Search for the cell housing the specified text and yield its [x, y] center coordinate. 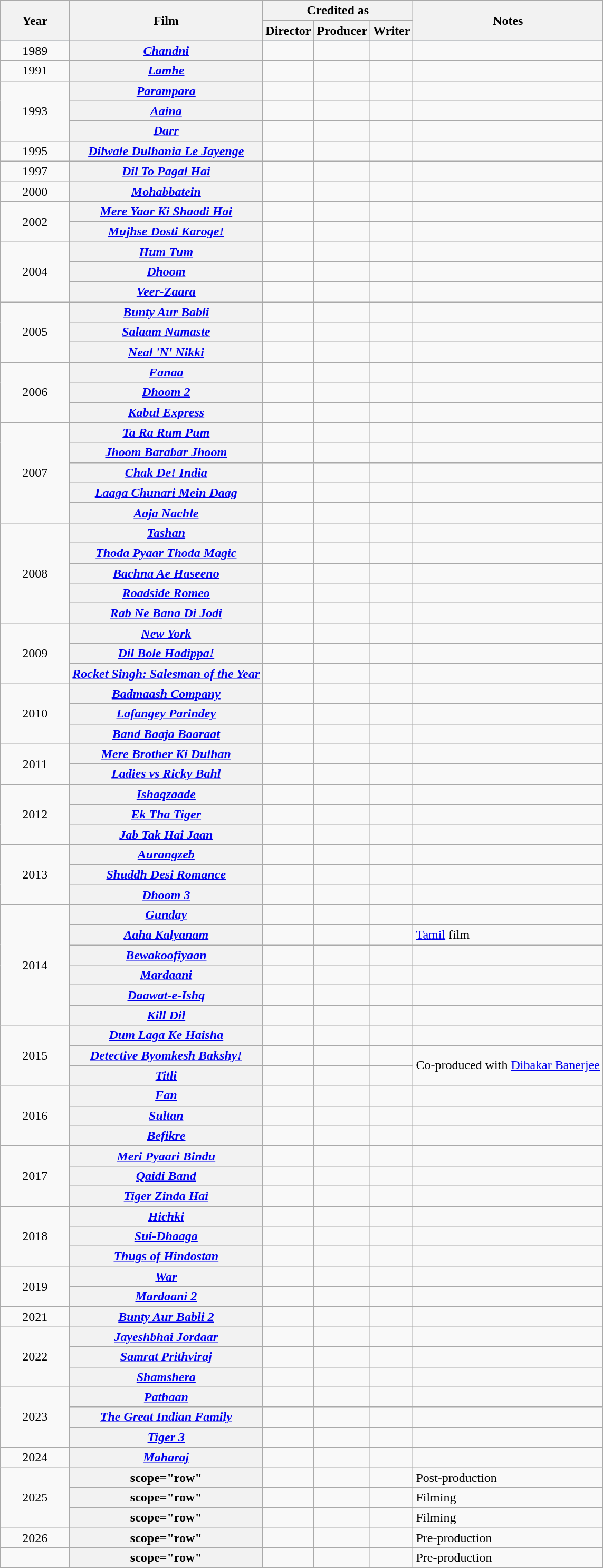
Dil Bole Hadippa! [166, 654]
Credited as [338, 11]
Mardaani [166, 975]
2021 [35, 1317]
Director [288, 31]
Fan [166, 1095]
2009 [35, 654]
Bunty Aur Babli [166, 312]
2008 [35, 573]
Kill Dil [166, 1015]
Mujhse Dosti Karoge! [166, 231]
Hum Tum [166, 252]
1997 [35, 171]
Gunday [166, 915]
2004 [35, 272]
2026 [35, 1538]
Aaha Kalyanam [166, 935]
Hichki [166, 1216]
2013 [35, 874]
Band Baaja Baaraat [166, 734]
1991 [35, 71]
2011 [35, 764]
Sui-Dhaaga [166, 1236]
2014 [35, 965]
2024 [35, 1457]
Shuddh Desi Romance [166, 874]
2000 [35, 191]
2010 [35, 714]
Titli [166, 1075]
Tamil film [508, 935]
1995 [35, 151]
Rab Ne Bana Di Jodi [166, 613]
2023 [35, 1417]
Aurangzeb [166, 854]
Dum Laga Ke Haisha [166, 1035]
Aaina [166, 111]
Film [166, 21]
Producer [342, 31]
Pathaan [166, 1397]
2017 [35, 1176]
Ladies vs Ricky Bahl [166, 774]
Bewakoofiyaan [166, 955]
1993 [35, 111]
Dil To Pagal Hai [166, 171]
Roadside Romeo [166, 593]
New York [166, 634]
Lafangey Parindey [166, 714]
Veer-Zaara [166, 292]
2005 [35, 332]
Detective Byomkesh Bakshy! [166, 1055]
Badmaash Company [166, 694]
Samrat Prithviraj [166, 1357]
Aaja Nachle [166, 513]
Bunty Aur Babli 2 [166, 1317]
Mere Brother Ki Dulhan [166, 754]
Ta Ra Rum Pum [166, 432]
Daawat-e-Ishq [166, 995]
Darr [166, 131]
Fanaa [166, 372]
2015 [35, 1055]
Chandni [166, 51]
2018 [35, 1236]
Ishaqzaade [166, 794]
Jhoom Barabar Jhoom [166, 452]
Jayeshbhai Jordaar [166, 1337]
Chak De! India [166, 473]
Maharaj [166, 1457]
1989 [35, 51]
Mere Yaar Ki Shaadi Hai [166, 211]
2022 [35, 1357]
Meri Pyaari Bindu [166, 1156]
Neal 'N' Nikki [166, 352]
Dhoom 2 [166, 392]
Bachna Ae Haseeno [166, 573]
Notes [508, 21]
Parampara [166, 91]
Rocket Singh: Salesman of the Year [166, 674]
2016 [35, 1116]
Salaam Namaste [166, 332]
Year [35, 21]
Mohabbatein [166, 191]
Dhoom [166, 272]
Co-produced with Dibakar Banerjee [508, 1065]
2012 [35, 814]
Writer [391, 31]
2002 [35, 221]
Qaidi Band [166, 1176]
Tashan [166, 533]
Kabul Express [166, 412]
Tiger Zinda Hai [166, 1196]
Dhoom 3 [166, 895]
Thugs of Hindostan [166, 1257]
Thoda Pyaar Thoda Magic [166, 553]
Laaga Chunari Mein Daag [166, 493]
Jab Tak Hai Jaan [166, 834]
Post-production [508, 1477]
Lamhe [166, 71]
Ek Tha Tiger [166, 814]
Shamshera [166, 1377]
Mardaani 2 [166, 1297]
Tiger 3 [166, 1437]
War [166, 1277]
2006 [35, 392]
2007 [35, 473]
The Great Indian Family [166, 1417]
2025 [35, 1497]
Dilwale Dulhania Le Jayenge [166, 151]
Befikre [166, 1136]
2019 [35, 1287]
Sultan [166, 1116]
